Detect which cell encompasses the target text, then output its (x, y) center coordinate. 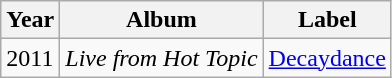
Album (162, 20)
Live from Hot Topic (162, 58)
Year (30, 20)
Label (327, 20)
2011 (30, 58)
Decaydance (327, 58)
